Identify which cell holds the provided text, then report its (x, y) central coordinate. 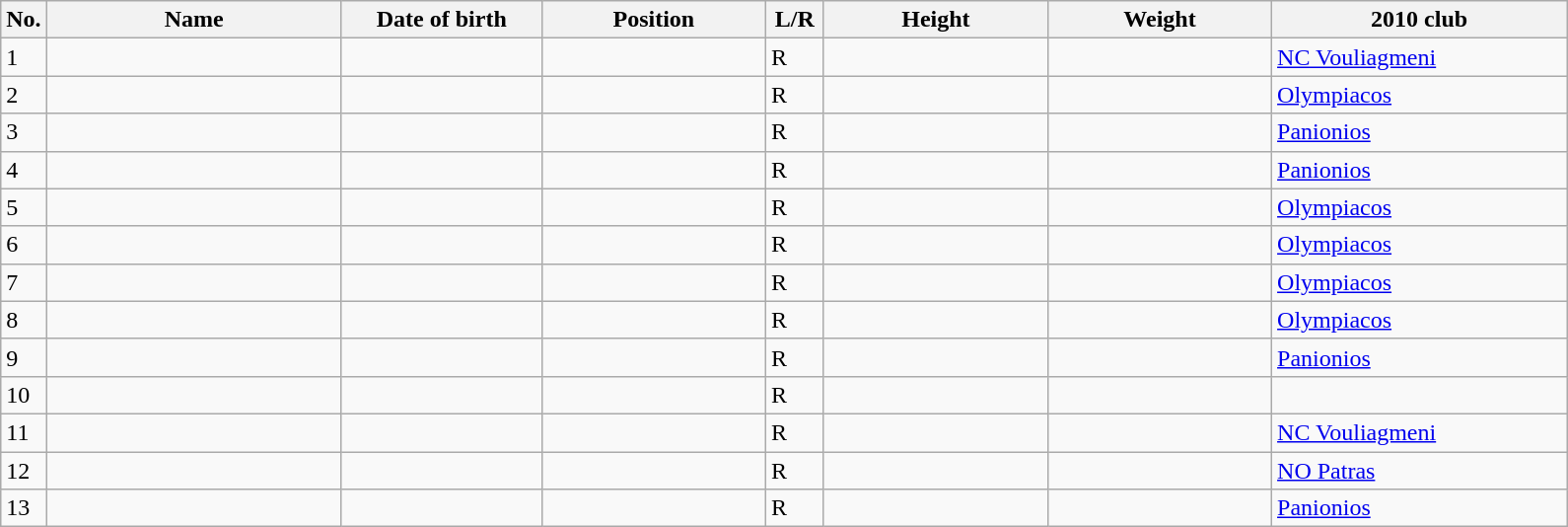
Date of birth (442, 20)
5 (24, 207)
Position (653, 20)
2010 club (1420, 20)
1 (24, 57)
6 (24, 245)
11 (24, 432)
3 (24, 132)
4 (24, 170)
No. (24, 20)
2 (24, 95)
NO Patras (1420, 471)
7 (24, 282)
L/R (795, 20)
8 (24, 320)
Height (935, 20)
Name (193, 20)
10 (24, 395)
13 (24, 508)
Weight (1160, 20)
12 (24, 471)
9 (24, 357)
